Return [X, Y] of the center of cell containing provided text 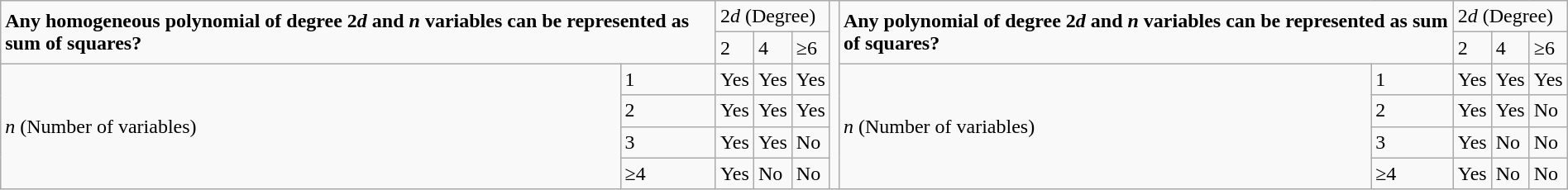
Any polynomial of degree 2d and n variables can be represented as sum of squares? [1146, 32]
Any homogeneous polynomial of degree 2d and n variables can be represented as sum of squares? [359, 32]
